Return (X, Y) of the center of cell containing provided text 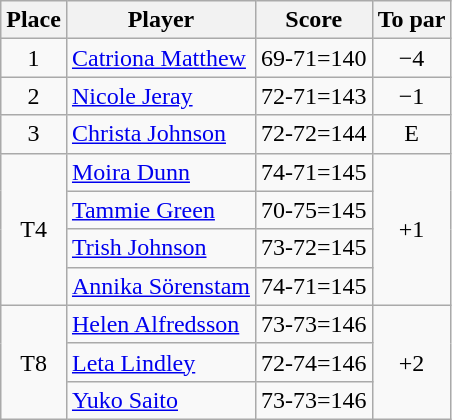
+1 (412, 229)
2 (34, 96)
Christa Johnson (160, 134)
+2 (412, 362)
1 (34, 58)
73-72=145 (314, 248)
T8 (34, 362)
−1 (412, 96)
Trish Johnson (160, 248)
Score (314, 20)
72-71=143 (314, 96)
T4 (34, 229)
Nicole Jeray (160, 96)
72-74=146 (314, 362)
To par (412, 20)
69-71=140 (314, 58)
E (412, 134)
Yuko Saito (160, 400)
Moira Dunn (160, 172)
−4 (412, 58)
Player (160, 20)
Annika Sörenstam (160, 286)
Leta Lindley (160, 362)
70-75=145 (314, 210)
72-72=144 (314, 134)
3 (34, 134)
Helen Alfredsson (160, 324)
Place (34, 20)
Tammie Green (160, 210)
Catriona Matthew (160, 58)
